Detect which cell encompasses the target text, then output its (x, y) center coordinate. 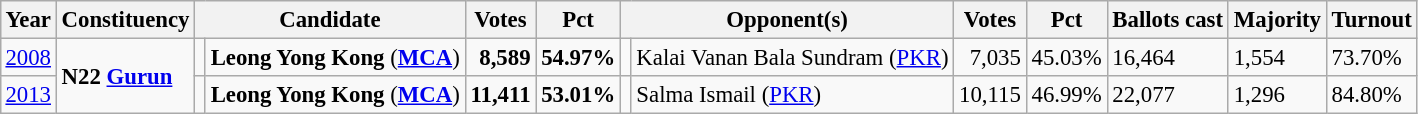
1,296 (1277, 95)
54.97% (578, 57)
Year (28, 20)
Opponent(s) (786, 20)
46.99% (1066, 95)
Kalai Vanan Bala Sundram (PKR) (792, 57)
53.01% (578, 95)
7,035 (990, 57)
11,411 (500, 95)
8,589 (500, 57)
84.80% (1372, 95)
45.03% (1066, 57)
16,464 (1168, 57)
73.70% (1372, 57)
Turnout (1372, 20)
2013 (28, 95)
10,115 (990, 95)
Majority (1277, 20)
N22 Gurun (125, 76)
Candidate (330, 20)
Ballots cast (1168, 20)
22,077 (1168, 95)
2008 (28, 57)
Salma Ismail (PKR) (792, 95)
1,554 (1277, 57)
Constituency (125, 20)
